Locate the cell with the specified text and output its (x, y) center coordinate. 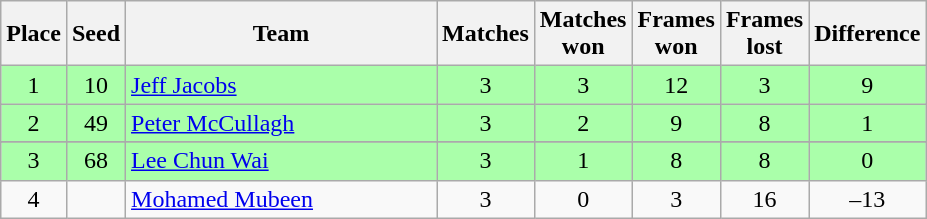
Place (34, 34)
Matches (486, 34)
Matches won (583, 34)
16 (764, 199)
49 (96, 123)
12 (676, 85)
Peter McCullagh (282, 123)
Difference (868, 34)
Mohamed Mubeen (282, 199)
Jeff Jacobs (282, 85)
Team (282, 34)
Lee Chun Wai (282, 161)
4 (34, 199)
68 (96, 161)
Frames lost (764, 34)
Frames won (676, 34)
Seed (96, 34)
10 (96, 85)
–13 (868, 199)
